Return the [X, Y] coordinate for the center point of the cell that contains the specified text.  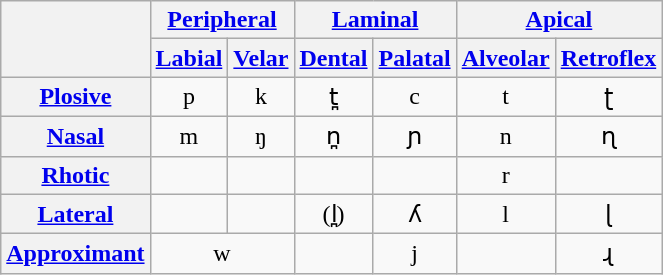
r [506, 175]
Dental [334, 58]
Rhotic [76, 175]
w [222, 254]
Laminal [375, 20]
Retroflex [608, 58]
ɳ [608, 136]
n [506, 136]
k [261, 97]
Alveolar [506, 58]
ɭ [608, 214]
Palatal [414, 58]
Lateral [76, 214]
(l̪) [334, 214]
t [506, 97]
ŋ [261, 136]
Plosive [76, 97]
c [414, 97]
ɲ [414, 136]
Velar [261, 58]
ɻ [608, 254]
Apical [559, 20]
ʈ [608, 97]
j [414, 254]
Peripheral [222, 20]
p [189, 97]
n̪ [334, 136]
l [506, 214]
m [189, 136]
ʎ [414, 214]
t̪ [334, 97]
Approximant [76, 254]
Labial [189, 58]
Nasal [76, 136]
